Scan for the cell matching the given text and deliver its (X, Y) coordinate at center. 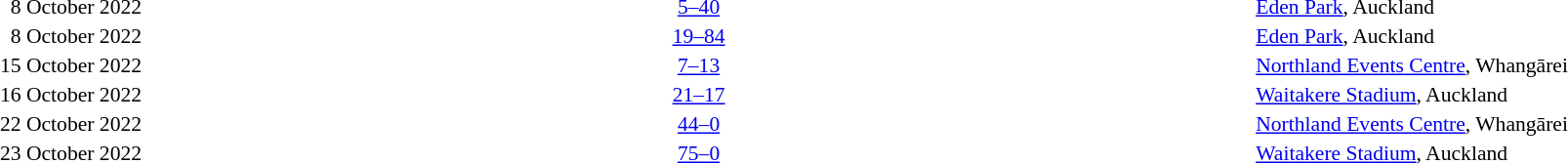
19–84 (699, 36)
44–0 (699, 124)
21–17 (699, 95)
7–13 (699, 65)
